Search for the cell housing the specified text and yield its [X, Y] center coordinate. 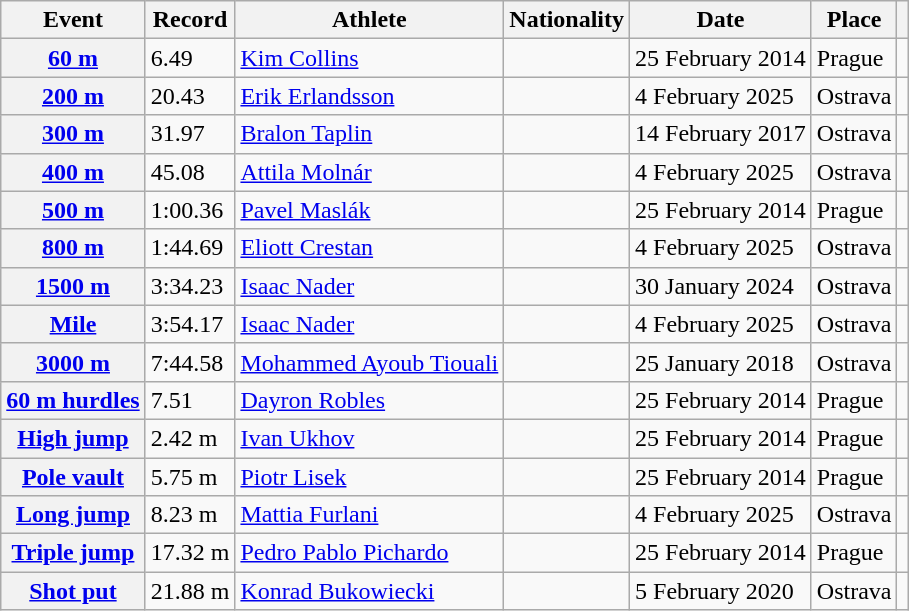
300 m [73, 134]
21.88 m [190, 591]
Mohammed Ayoub Tiouali [370, 362]
Long jump [73, 515]
Ivan Ukhov [370, 438]
60 m hurdles [73, 400]
Dayron Robles [370, 400]
45.08 [190, 172]
1:00.36 [190, 210]
Erik Erlandsson [370, 96]
5.75 m [190, 477]
Athlete [370, 20]
3:34.23 [190, 286]
7.51 [190, 400]
3000 m [73, 362]
High jump [73, 438]
Piotr Lisek [370, 477]
60 m [73, 58]
400 m [73, 172]
Mattia Furlani [370, 515]
1500 m [73, 286]
200 m [73, 96]
3:54.17 [190, 324]
6.49 [190, 58]
30 January 2024 [721, 286]
800 m [73, 248]
7:44.58 [190, 362]
Event [73, 20]
500 m [73, 210]
Pole vault [73, 477]
1:44.69 [190, 248]
Mile [73, 324]
Nationality [567, 20]
Record [190, 20]
Pavel Maslák [370, 210]
5 February 2020 [721, 591]
Kim Collins [370, 58]
8.23 m [190, 515]
31.97 [190, 134]
Triple jump [73, 553]
Shot put [73, 591]
25 January 2018 [721, 362]
17.32 m [190, 553]
Pedro Pablo Pichardo [370, 553]
20.43 [190, 96]
Place [854, 20]
Konrad Bukowiecki [370, 591]
Date [721, 20]
2.42 m [190, 438]
Bralon Taplin [370, 134]
Eliott Crestan [370, 248]
Attila Molnár [370, 172]
14 February 2017 [721, 134]
